Scan for the cell matching the given text and deliver its (x, y) coordinate at center. 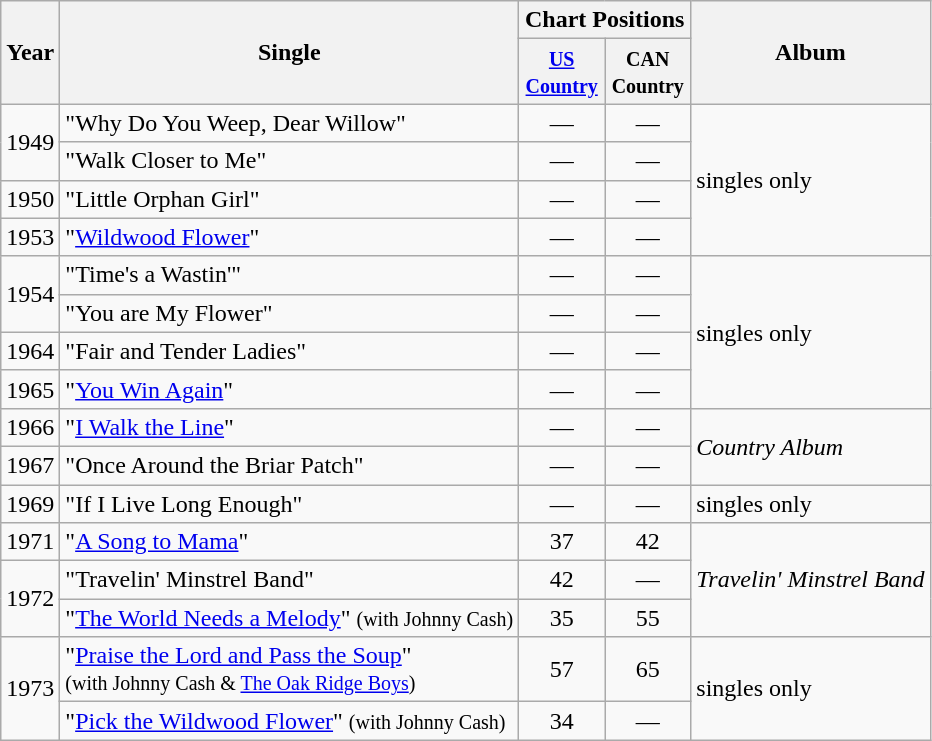
Country Album (810, 446)
"The World Needs a Melody" (with Johnny Cash) (290, 618)
Travelin' Minstrel Band (810, 580)
Year (30, 52)
55 (648, 618)
"Praise the Lord and Pass the Soup"(with Johnny Cash & The Oak Ridge Boys) (290, 670)
"I Walk the Line" (290, 427)
1950 (30, 199)
Chart Positions (605, 20)
1971 (30, 542)
34 (562, 721)
37 (562, 542)
1953 (30, 237)
"Travelin' Minstrel Band" (290, 580)
"You Win Again" (290, 389)
1973 (30, 688)
1972 (30, 599)
"You are My Flower" (290, 313)
"If I Live Long Enough" (290, 503)
35 (562, 618)
"A Song to Mama" (290, 542)
65 (648, 670)
US Country (562, 72)
"Why Do You Weep, Dear Willow" (290, 123)
"Wildwood Flower" (290, 237)
1949 (30, 142)
"Walk Closer to Me" (290, 161)
1966 (30, 427)
"Once Around the Briar Patch" (290, 465)
"Time's a Wastin'" (290, 275)
1965 (30, 389)
"Pick the Wildwood Flower" (with Johnny Cash) (290, 721)
57 (562, 670)
1954 (30, 294)
Single (290, 52)
1967 (30, 465)
"Fair and Tender Ladies" (290, 351)
CAN Country (648, 72)
1969 (30, 503)
Album (810, 52)
"Little Orphan Girl" (290, 199)
1964 (30, 351)
